From the cell containing the given text, extract its center point as (x, y) coordinate. 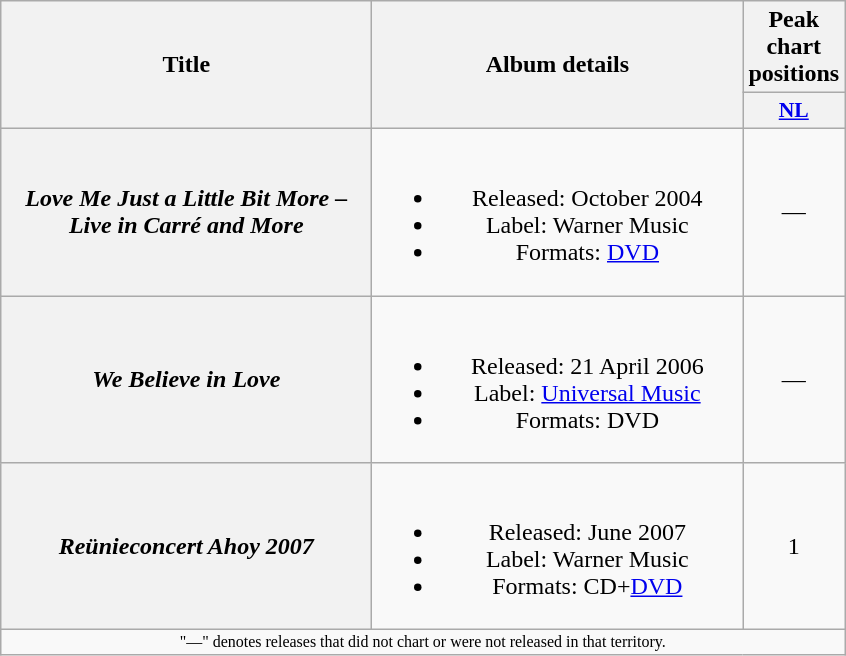
Love Me Just a Little Bit More – Live in Carré and More (186, 212)
Released: 21 April 2006Label: Universal MusicFormats: DVD (558, 380)
1 (794, 546)
Peak chart positions (794, 47)
Released: June 2007Label: Warner MusicFormats: CD+DVD (558, 546)
Reünieconcert Ahoy 2007 (186, 546)
NL (794, 111)
"—" denotes releases that did not chart or were not released in that territory. (423, 642)
We Believe in Love (186, 380)
Album details (558, 65)
Title (186, 65)
Released: October 2004Label: Warner MusicFormats: DVD (558, 212)
